Return [X, Y] of the center of cell containing provided text 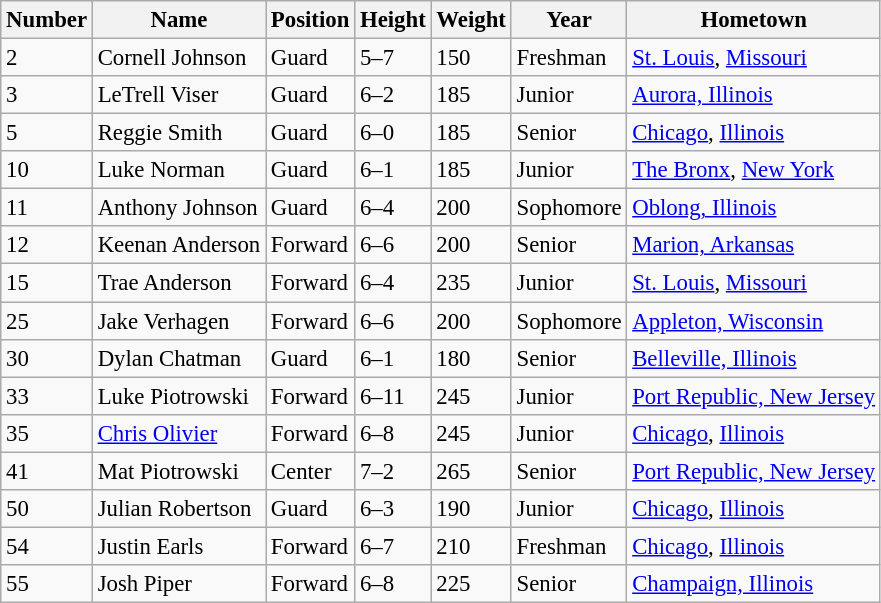
Center [310, 471]
150 [471, 58]
Reggie Smith [178, 133]
Aurora, Illinois [754, 95]
265 [471, 471]
Champaign, Illinois [754, 584]
55 [47, 584]
6–2 [393, 95]
Year [569, 20]
The Bronx, New York [754, 170]
Anthony Johnson [178, 208]
Oblong, Illinois [754, 208]
5 [47, 133]
25 [47, 321]
6–3 [393, 509]
Trae Anderson [178, 283]
3 [47, 95]
Position [310, 20]
5–7 [393, 58]
Weight [471, 20]
210 [471, 546]
41 [47, 471]
Mat Piotrowski [178, 471]
12 [47, 245]
2 [47, 58]
Justin Earls [178, 546]
Luke Norman [178, 170]
190 [471, 509]
Appleton, Wisconsin [754, 321]
10 [47, 170]
30 [47, 358]
50 [47, 509]
6–11 [393, 396]
Julian Robertson [178, 509]
Dylan Chatman [178, 358]
11 [47, 208]
6–0 [393, 133]
Luke Piotrowski [178, 396]
Josh Piper [178, 584]
35 [47, 433]
180 [471, 358]
7–2 [393, 471]
Keenan Anderson [178, 245]
15 [47, 283]
6–7 [393, 546]
Chris Olivier [178, 433]
Hometown [754, 20]
Jake Verhagen [178, 321]
Marion, Arkansas [754, 245]
235 [471, 283]
Belleville, Illinois [754, 358]
225 [471, 584]
Cornell Johnson [178, 58]
LeTrell Viser [178, 95]
33 [47, 396]
Height [393, 20]
Number [47, 20]
54 [47, 546]
Name [178, 20]
